Locate the cell with the specified text and output its [X, Y] center coordinate. 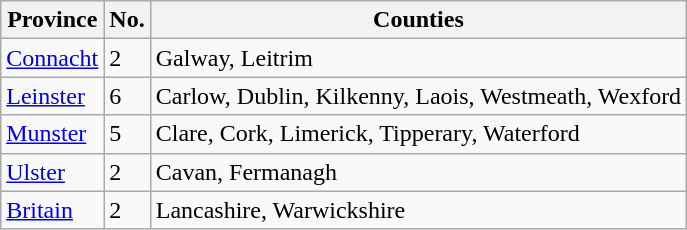
Counties [418, 20]
Carlow, Dublin, Kilkenny, Laois, Westmeath, Wexford [418, 96]
5 [127, 134]
Clare, Cork, Limerick, Tipperary, Waterford [418, 134]
Cavan, Fermanagh [418, 172]
Ulster [52, 172]
Connacht [52, 58]
6 [127, 96]
Munster [52, 134]
Leinster [52, 96]
Lancashire, Warwickshire [418, 210]
No. [127, 20]
Britain [52, 210]
Province [52, 20]
Galway, Leitrim [418, 58]
